Output the [X, Y] coordinate of the center of the cell containing the given text.  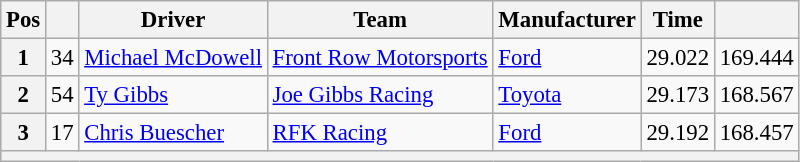
168.567 [756, 95]
168.457 [756, 133]
Front Row Motorsports [380, 58]
29.192 [678, 133]
Michael McDowell [173, 58]
Joe Gibbs Racing [380, 95]
34 [62, 58]
1 [24, 58]
Team [380, 20]
Manufacturer [567, 20]
2 [24, 95]
169.444 [756, 58]
Time [678, 20]
Ty Gibbs [173, 95]
54 [62, 95]
29.173 [678, 95]
Toyota [567, 95]
Driver [173, 20]
29.022 [678, 58]
RFK Racing [380, 133]
3 [24, 133]
Chris Buescher [173, 133]
17 [62, 133]
Pos [24, 20]
